Detect which cell encompasses the target text, then output its [X, Y] center coordinate. 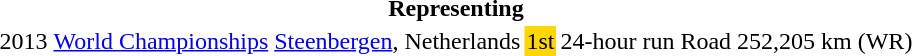
24-hour run Road [646, 41]
1st [540, 41]
Steenbergen, Netherlands [398, 41]
World Championships [161, 41]
